From the cell containing the given text, extract its center point as [X, Y] coordinate. 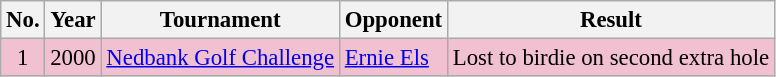
Opponent [393, 20]
Year [73, 20]
Result [610, 20]
Tournament [220, 20]
Ernie Els [393, 58]
No. [23, 20]
Nedbank Golf Challenge [220, 58]
2000 [73, 58]
1 [23, 58]
Lost to birdie on second extra hole [610, 58]
